Scan for the cell matching the given text and deliver its (X, Y) coordinate at center. 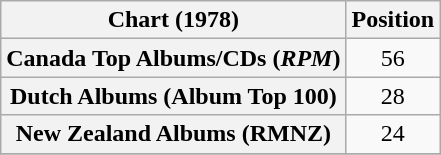
28 (393, 96)
Position (393, 20)
24 (393, 134)
Canada Top Albums/CDs (RPM) (174, 58)
Dutch Albums (Album Top 100) (174, 96)
56 (393, 58)
New Zealand Albums (RMNZ) (174, 134)
Chart (1978) (174, 20)
